For the text-containing cell, return its midpoint in [X, Y] coordinate format. 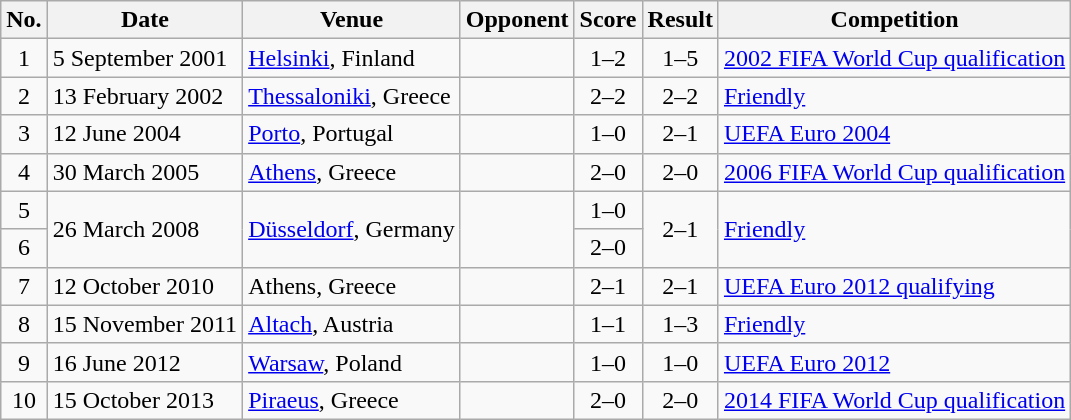
2002 FIFA World Cup qualification [894, 58]
15 November 2011 [144, 324]
Competition [894, 20]
26 March 2008 [144, 229]
Altach, Austria [352, 324]
7 [24, 286]
5 [24, 210]
Result [680, 20]
1–2 [608, 58]
3 [24, 134]
Helsinki, Finland [352, 58]
Opponent [517, 20]
UEFA Euro 2012 qualifying [894, 286]
2014 FIFA World Cup qualification [894, 400]
UEFA Euro 2012 [894, 362]
1–5 [680, 58]
No. [24, 20]
9 [24, 362]
Score [608, 20]
13 February 2002 [144, 96]
10 [24, 400]
5 September 2001 [144, 58]
4 [24, 172]
1 [24, 58]
2006 FIFA World Cup qualification [894, 172]
Porto, Portugal [352, 134]
Warsaw, Poland [352, 362]
2 [24, 96]
Date [144, 20]
8 [24, 324]
12 June 2004 [144, 134]
UEFA Euro 2004 [894, 134]
1–1 [608, 324]
6 [24, 248]
30 March 2005 [144, 172]
12 October 2010 [144, 286]
Piraeus, Greece [352, 400]
15 October 2013 [144, 400]
1–3 [680, 324]
Thessaloniki, Greece [352, 96]
Düsseldorf, Germany [352, 229]
Venue [352, 20]
16 June 2012 [144, 362]
